Capture the cell that displays the provided text and extract its [x, y] central coordinate. 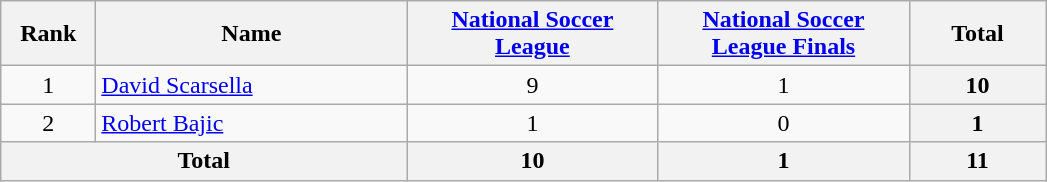
National Soccer League Finals [784, 34]
Robert Bajic [252, 123]
Rank [48, 34]
Name [252, 34]
9 [532, 85]
David Scarsella [252, 85]
2 [48, 123]
0 [784, 123]
National Soccer League [532, 34]
11 [978, 161]
